Search for the cell housing the specified text and yield its (x, y) center coordinate. 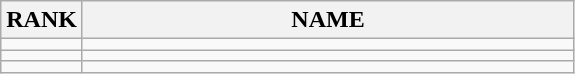
NAME (328, 20)
RANK (42, 20)
